Capture the cell that displays the provided text and extract its [X, Y] central coordinate. 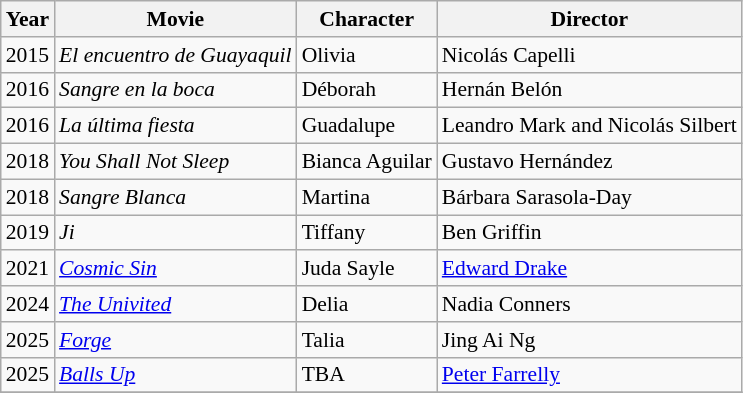
El encuentro de Guayaquil [176, 55]
Martina [367, 197]
Guadalupe [367, 126]
The Univited [176, 304]
Jing Ai Ng [590, 340]
La última fiesta [176, 126]
Year [28, 19]
Character [367, 19]
Ben Griffin [590, 233]
Nadia Conners [590, 304]
Bárbara Sarasola-Day [590, 197]
2021 [28, 269]
Gustavo Hernández [590, 162]
Leandro Mark and Nicolás Silbert [590, 126]
Director [590, 19]
Tiffany [367, 233]
Bianca Aguilar [367, 162]
Movie [176, 19]
Sangre Blanca [176, 197]
You Shall Not Sleep [176, 162]
Peter Farrelly [590, 375]
Sangre en la boca [176, 90]
2015 [28, 55]
TBA [367, 375]
Ji [176, 233]
Forge [176, 340]
Cosmic Sin [176, 269]
Hernán Belón [590, 90]
Balls Up [176, 375]
Olivia [367, 55]
Déborah [367, 90]
Juda Sayle [367, 269]
Talia [367, 340]
Edward Drake [590, 269]
2024 [28, 304]
2019 [28, 233]
Nicolás Capelli [590, 55]
Delia [367, 304]
